Extract the [X, Y] coordinate from the center of the cell holding the provided text.  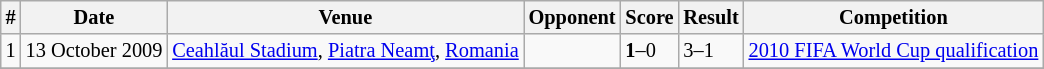
1–0 [649, 51]
Ceahlăul Stadium, Piatra Neamţ, Romania [345, 51]
13 October 2009 [94, 51]
1 [11, 51]
Date [94, 17]
3–1 [710, 51]
# [11, 17]
Opponent [572, 17]
Venue [345, 17]
Competition [894, 17]
Score [649, 17]
2010 FIFA World Cup qualification [894, 51]
Result [710, 17]
